Pinpoint the cell where the given text exists, returning its [X, Y] midpoint coordinate. 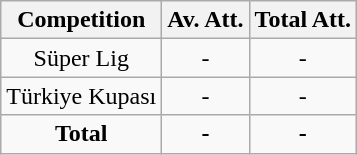
Türkiye Kupası [82, 96]
Total Att. [303, 20]
Süper Lig [82, 58]
Av. Att. [206, 20]
Total [82, 134]
Competition [82, 20]
